Return the [x, y] coordinate for the center point of the cell that contains the specified text.  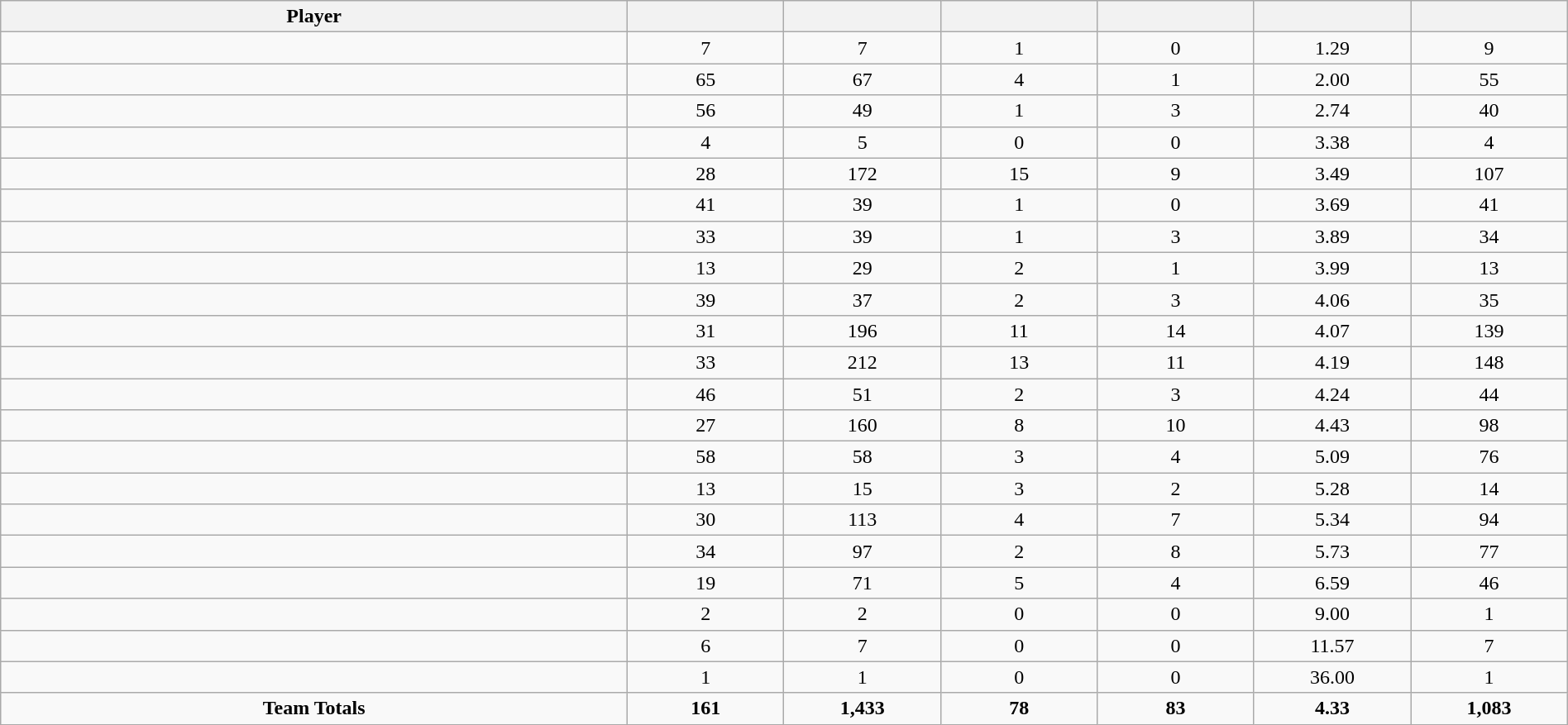
148 [1489, 362]
9.00 [1331, 614]
35 [1489, 299]
27 [706, 426]
28 [706, 174]
4.43 [1331, 426]
67 [862, 79]
65 [706, 79]
29 [862, 268]
78 [1019, 708]
97 [862, 551]
212 [862, 362]
3.38 [1331, 142]
56 [706, 111]
196 [862, 331]
49 [862, 111]
5.34 [1331, 520]
4.07 [1331, 331]
76 [1489, 457]
6 [706, 646]
30 [706, 520]
5.28 [1331, 489]
6.59 [1331, 583]
4.24 [1331, 394]
98 [1489, 426]
1.29 [1331, 48]
44 [1489, 394]
19 [706, 583]
3.99 [1331, 268]
83 [1176, 708]
5.73 [1331, 551]
51 [862, 394]
5.09 [1331, 457]
2.74 [1331, 111]
10 [1176, 426]
37 [862, 299]
107 [1489, 174]
11.57 [1331, 646]
4.06 [1331, 299]
160 [862, 426]
55 [1489, 79]
113 [862, 520]
2.00 [1331, 79]
3.69 [1331, 205]
36.00 [1331, 677]
Player [314, 17]
40 [1489, 111]
139 [1489, 331]
3.49 [1331, 174]
4.33 [1331, 708]
Team Totals [314, 708]
77 [1489, 551]
1,083 [1489, 708]
3.89 [1331, 236]
71 [862, 583]
161 [706, 708]
4.19 [1331, 362]
172 [862, 174]
31 [706, 331]
1,433 [862, 708]
94 [1489, 520]
